Find where the given text appears and provide that cell's center as [X, Y] coordinate. 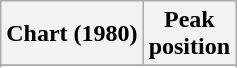
Chart (1980) [72, 34]
Peakposition [189, 34]
